Return the (X, Y) coordinate for the center point of the cell that contains the specified text.  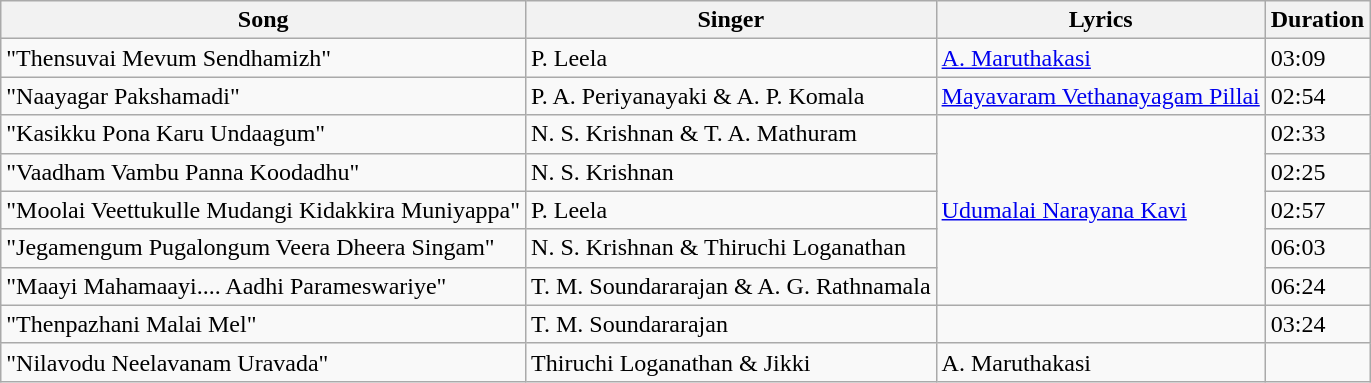
"Maayi Mahamaayi.... Aadhi Parameswariye" (264, 286)
02:33 (1317, 134)
"Moolai Veettukulle Mudangi Kidakkira Muniyappa" (264, 210)
06:03 (1317, 248)
"Kasikku Pona Karu Undaagum" (264, 134)
Duration (1317, 20)
02:25 (1317, 172)
02:57 (1317, 210)
N. S. Krishnan (732, 172)
"Nilavodu Neelavanam Uravada" (264, 362)
06:24 (1317, 286)
"Vaadham Vambu Panna Koodadhu" (264, 172)
Udumalai Narayana Kavi (1100, 210)
T. M. Soundararajan (732, 324)
"Thenpazhani Malai Mel" (264, 324)
"Jegamengum Pugalongum Veera Dheera Singam" (264, 248)
Mayavaram Vethanayagam Pillai (1100, 96)
03:24 (1317, 324)
03:09 (1317, 58)
Singer (732, 20)
Song (264, 20)
02:54 (1317, 96)
"Thensuvai Mevum Sendhamizh" (264, 58)
P. A. Periyanayaki & A. P. Komala (732, 96)
Thiruchi Loganathan & Jikki (732, 362)
T. M. Soundararajan & A. G. Rathnamala (732, 286)
N. S. Krishnan & Thiruchi Loganathan (732, 248)
Lyrics (1100, 20)
"Naayagar Pakshamadi" (264, 96)
N. S. Krishnan & T. A. Mathuram (732, 134)
